Return (X, Y) of the center of cell containing provided text 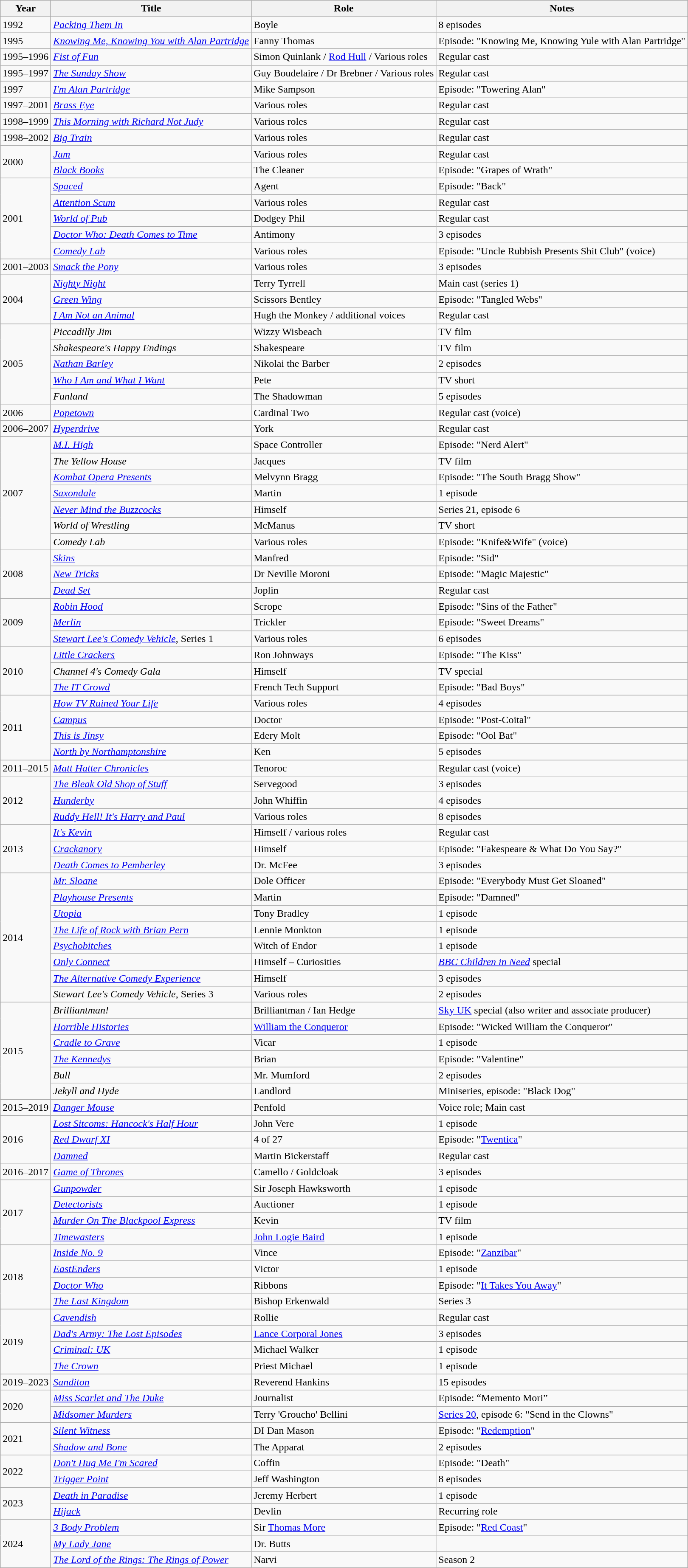
Packing Them In (151, 25)
York (344, 428)
Episode: "Damned" (562, 897)
Inside No. 9 (151, 1253)
How TV Ruined Your Life (151, 703)
Role (344, 8)
Mike Sampson (344, 89)
M.I. High (151, 445)
Sir Joseph Hawksworth (344, 1188)
This is Jinsy (151, 736)
2001–2003 (25, 267)
Brass Eye (151, 105)
4 of 27 (344, 1140)
Cardinal Two (344, 412)
BBC Children in Need special (562, 962)
Attention Scum (151, 203)
Episode: "Knife&Wife" (voice) (562, 542)
Series 21, episode 6 (562, 510)
Episode: “Memento Mori” (562, 1398)
Shakespeare's Happy Endings (151, 348)
Mr. Sloane (151, 881)
Stewart Lee's Comedy Vehicle, Series 3 (151, 994)
Episode: "Redemption" (562, 1430)
2010 (25, 671)
2021 (25, 1439)
1998–2002 (25, 138)
Danger Mouse (151, 1107)
2019 (25, 1342)
Episode: "Zanzibar" (562, 1253)
2014 (25, 937)
Horrible Histories (151, 1027)
Episode: "Towering Alan" (562, 89)
Title (151, 8)
2001 (25, 218)
Sky UK special (also writer and associate producer) (562, 1011)
2024 (25, 1544)
Auctioner (344, 1204)
Sir Thomas More (344, 1528)
Shakespeare (344, 348)
Episode: "Sweet Dreams" (562, 622)
Timewasters (151, 1237)
Campus (151, 720)
Penfold (344, 1107)
John Vere (344, 1123)
The Last Kingdom (151, 1301)
Series 20, episode 6: "Send in the Clowns" (562, 1414)
2019–2023 (25, 1382)
Agent (344, 186)
Ken (344, 752)
Terry 'Groucho' Bellini (344, 1414)
I'm Alan Partridge (151, 89)
Miniseries, episode: "Black Dog" (562, 1091)
Terry Tyrrell (344, 283)
Game of Thrones (151, 1172)
1992 (25, 25)
Jeff Washington (344, 1479)
Knowing Me, Knowing You with Alan Partridge (151, 41)
2015–2019 (25, 1107)
Green Wing (151, 299)
Episode: "Knowing Me, Knowing Yule with Alan Partridge" (562, 41)
6 episodes (562, 639)
Witch of Endor (344, 946)
Hugh the Monkey / additional voices (344, 315)
Year (25, 8)
Robin Hood (151, 606)
Death in Paradise (151, 1495)
Rollie (344, 1317)
2022 (25, 1471)
Kevin (344, 1220)
Mr. Mumford (344, 1075)
Ron Johnways (344, 655)
Cavendish (151, 1317)
2017 (25, 1212)
Dead Set (151, 590)
Himself – Curiosities (344, 962)
Lennie Monkton (344, 929)
Devlin (344, 1512)
Episode: "Post-Coital" (562, 720)
It's Kevin (151, 833)
2011 (25, 727)
Wizzy Wisbeach (344, 332)
Antimony (344, 235)
Narvi (344, 1560)
Episode: "Sins of the Father" (562, 606)
Death Comes to Pemberley (151, 865)
William the Conqueror (344, 1027)
Journalist (344, 1398)
Episode: "Twentica" (562, 1140)
Episode: "Everybody Must Get Sloaned" (562, 881)
Piccadilly Jim (151, 332)
3 Body Problem (151, 1528)
Detectorists (151, 1204)
Utopia (151, 913)
2012 (25, 800)
Saxondale (151, 493)
Bishop Erkenwald (344, 1301)
Funland (151, 396)
Psychobitches (151, 946)
Episode: "Sid" (562, 558)
Red Dwarf XI (151, 1140)
John Logie Baird (344, 1237)
Episode: "Grapes of Wrath" (562, 170)
Damned (151, 1156)
Episode: "Nerd Alert" (562, 445)
Jeremy Herbert (344, 1495)
Trigger Point (151, 1479)
2018 (25, 1277)
2009 (25, 622)
The Shadowman (344, 396)
Midsomer Murders (151, 1414)
John Whiffin (344, 800)
Dad's Army: The Lost Episodes (151, 1334)
Episode: "Valentine" (562, 1059)
1995 (25, 41)
2005 (25, 364)
World of Wrestling (151, 526)
Reverend Hankins (344, 1382)
McManus (344, 526)
Scrope (344, 606)
Fanny Thomas (344, 41)
Hyperdrive (151, 428)
Jam (151, 154)
Bull (151, 1075)
Stewart Lee's Comedy Vehicle, Series 1 (151, 639)
Who I Am and What I Want (151, 380)
I Am Not an Animal (151, 315)
Michael Walker (344, 1350)
Series 3 (562, 1301)
EastEnders (151, 1269)
Martin Bickerstaff (344, 1156)
Coffin (344, 1463)
Episode: "The South Bragg Show" (562, 477)
Episode: "The Kiss" (562, 655)
The Yellow House (151, 461)
1997–2001 (25, 105)
Guy Boudelaire / Dr Brebner / Various roles (344, 73)
2020 (25, 1406)
Channel 4's Comedy Gala (151, 671)
Miss Scarlet and The Duke (151, 1398)
World of Pub (151, 219)
DI Dan Mason (344, 1430)
2023 (25, 1503)
1995–1996 (25, 57)
Shadow and Bone (151, 1447)
The Life of Rock with Brian Pern (151, 929)
Simon Quinlank / Rod Hull / Various roles (344, 57)
Murder On The Blackpool Express (151, 1220)
Joplin (344, 590)
Episode: "Red Coast" (562, 1528)
Merlin (151, 622)
The Bleak Old Shop of Stuff (151, 784)
2006 (25, 412)
Doctor Who (151, 1285)
Tenoroc (344, 768)
Nikolai the Barber (344, 364)
The IT Crowd (151, 687)
Vicar (344, 1043)
Episode: "Bad Boys" (562, 687)
Jacques (344, 461)
Popetown (151, 412)
2000 (25, 162)
Episode: "Death" (562, 1463)
Episode: "Uncle Rubbish Presents Shit Club" (voice) (562, 251)
Priest Michael (344, 1366)
Dr. McFee (344, 865)
Episode: "It Takes You Away" (562, 1285)
The Kennedys (151, 1059)
Tony Bradley (344, 913)
The Alternative Comedy Experience (151, 978)
Victor (344, 1269)
2008 (25, 574)
Spaced (151, 186)
Dodgey Phil (344, 219)
2007 (25, 493)
Never Mind the Buzzcocks (151, 510)
1998–1999 (25, 121)
Brilliantman! (151, 1011)
Dr. Butts (344, 1544)
Nathan Barley (151, 364)
Playhouse Presents (151, 897)
Cradle to Grave (151, 1043)
Landlord (344, 1091)
Matt Hatter Chronicles (151, 768)
Season 2 (562, 1560)
Vince (344, 1253)
Only Connect (151, 962)
2011–2015 (25, 768)
TV special (562, 671)
Skins (151, 558)
2006–2007 (25, 428)
Main cast (series 1) (562, 283)
Nighty Night (151, 283)
Ruddy Hell! It's Harry and Paul (151, 816)
Lost Sitcoms: Hancock's Half Hour (151, 1123)
Pete (344, 380)
Voice role; Main cast (562, 1107)
Jekyll and Hyde (151, 1091)
Ribbons (344, 1285)
Episode: "Fakespeare & What Do You Say?" (562, 849)
Episode: "Wicked William the Conqueror" (562, 1027)
Silent Witness (151, 1430)
Edery Molt (344, 736)
Melvynn Bragg (344, 477)
Brilliantman / Ian Hedge (344, 1011)
Little Crackers (151, 655)
2015 (25, 1051)
Crackanory (151, 849)
Episode: "Tangled Webs" (562, 299)
Kombat Opera Presents (151, 477)
The Cleaner (344, 170)
Manfred (344, 558)
The Sunday Show (151, 73)
North by Northamptonshire (151, 752)
This Morning with Richard Not Judy (151, 121)
Boyle (344, 25)
2016–2017 (25, 1172)
Camello / Goldcloak (344, 1172)
Doctor (344, 720)
Episode: "Back" (562, 186)
2016 (25, 1140)
Doctor Who: Death Comes to Time (151, 235)
Trickler (344, 622)
15 episodes (562, 1382)
Smack the Pony (151, 267)
The Apparat (344, 1447)
Dr Neville Moroni (344, 574)
1995–1997 (25, 73)
Recurring role (562, 1512)
2004 (25, 299)
French Tech Support (344, 687)
Episode: "Magic Majestic" (562, 574)
Scissors Bentley (344, 299)
Lance Corporal Jones (344, 1334)
Black Books (151, 170)
Criminal: UK (151, 1350)
Himself / various roles (344, 833)
My Lady Jane (151, 1544)
Don't Hug Me I'm Scared (151, 1463)
New Tricks (151, 574)
2013 (25, 849)
Hunderby (151, 800)
Space Controller (344, 445)
Servegood (344, 784)
Notes (562, 8)
Gunpowder (151, 1188)
The Crown (151, 1366)
Episode: "Ool Bat" (562, 736)
Sanditon (151, 1382)
Brian (344, 1059)
Fist of Fun (151, 57)
Hijack (151, 1512)
The Lord of the Rings: The Rings of Power (151, 1560)
Big Train (151, 138)
1997 (25, 89)
Dole Officer (344, 881)
